Identify which cell holds the provided text, then report its [x, y] central coordinate. 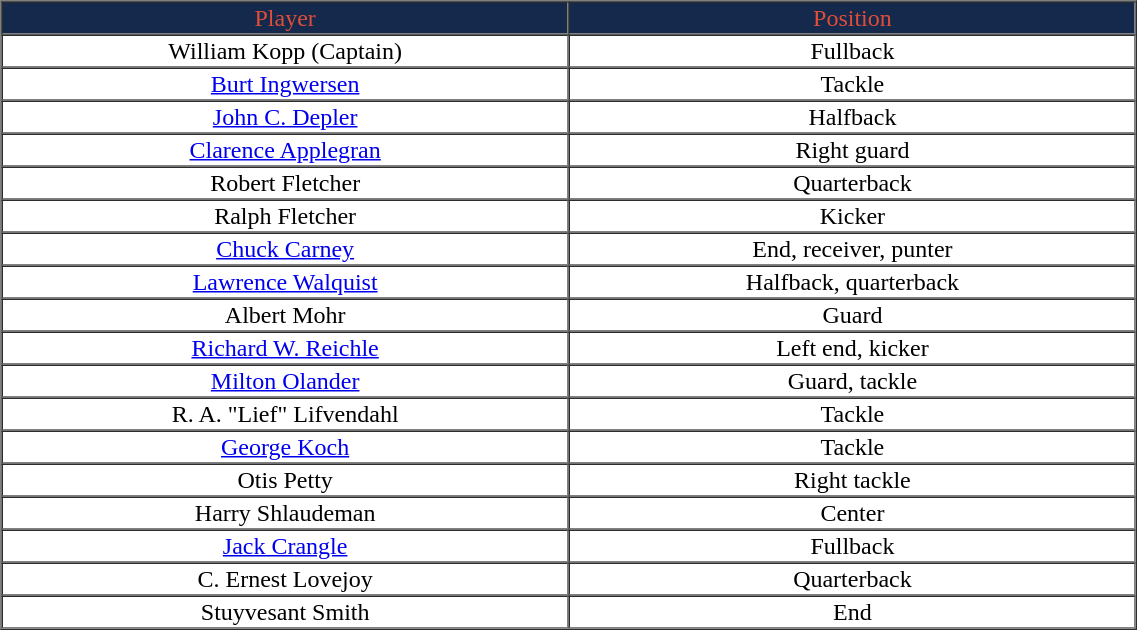
Right guard [852, 150]
Jack Crangle [286, 546]
Guard [852, 314]
Harry Shlaudeman [286, 512]
Richard W. Reichle [286, 348]
Kicker [852, 216]
End, receiver, punter [852, 248]
Stuyvesant Smith [286, 612]
Burt Ingwersen [286, 84]
Center [852, 512]
R. A. "Lief" Lifvendahl [286, 414]
C. Ernest Lovejoy [286, 578]
Player [286, 18]
Robert Fletcher [286, 182]
Guard, tackle [852, 380]
Halfback [852, 116]
Ralph Fletcher [286, 216]
Milton Olander [286, 380]
Chuck Carney [286, 248]
Right tackle [852, 480]
William Kopp (Captain) [286, 50]
Lawrence Walquist [286, 282]
Otis Petty [286, 480]
George Koch [286, 446]
End [852, 612]
Position [852, 18]
Left end, kicker [852, 348]
Halfback, quarterback [852, 282]
Albert Mohr [286, 314]
Clarence Applegran [286, 150]
John C. Depler [286, 116]
